Provide the [X, Y] coordinate of the cell's center where the given text is located.  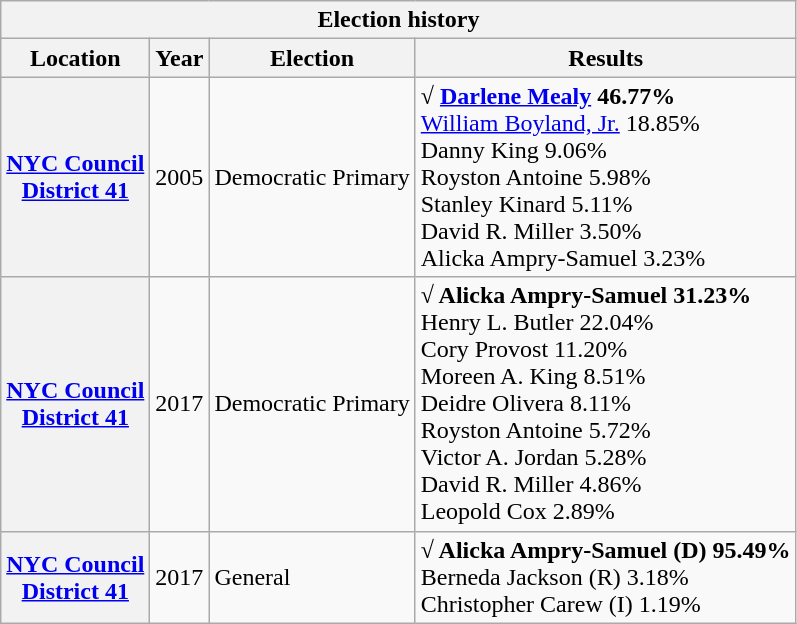
General [312, 577]
Election history [398, 20]
Location [76, 58]
2005 [180, 177]
√ Alicka Ampry-Samuel (D) 95.49%Berneda Jackson (R) 3.18%Christopher Carew (I) 1.19% [606, 577]
Year [180, 58]
Results [606, 58]
Election [312, 58]
